Output the [X, Y] coordinate of the center of the cell containing the given text.  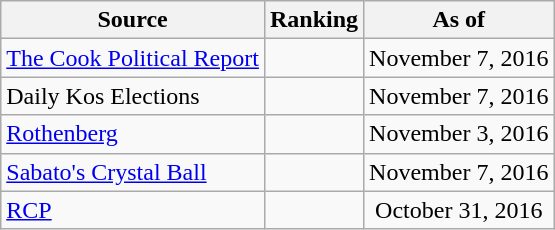
As of [459, 20]
Sabato's Crystal Ball [133, 172]
Source [133, 20]
RCP [133, 210]
Rothenberg [133, 134]
Daily Kos Elections [133, 96]
The Cook Political Report [133, 58]
October 31, 2016 [459, 210]
November 3, 2016 [459, 134]
Ranking [314, 20]
